Locate the cell with the specified text and output its [X, Y] center coordinate. 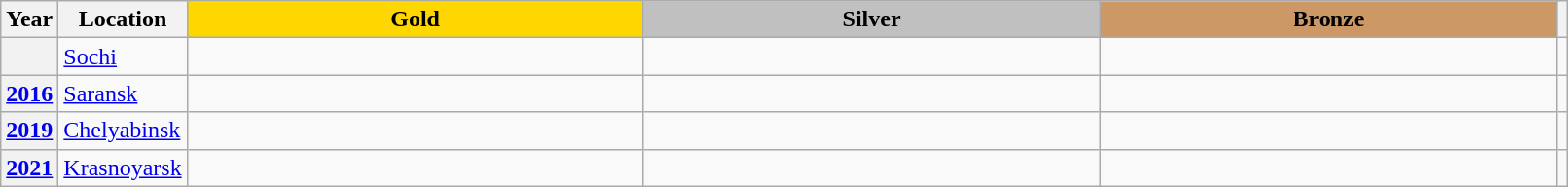
Bronze [1329, 19]
Saransk [123, 93]
Sochi [123, 56]
2019 [29, 131]
2021 [29, 168]
Chelyabinsk [123, 131]
Location [123, 19]
Year [29, 19]
2016 [29, 93]
Gold [415, 19]
Silver [872, 19]
Krasnoyarsk [123, 168]
